Find where the given text appears and provide that cell's center as (X, Y) coordinate. 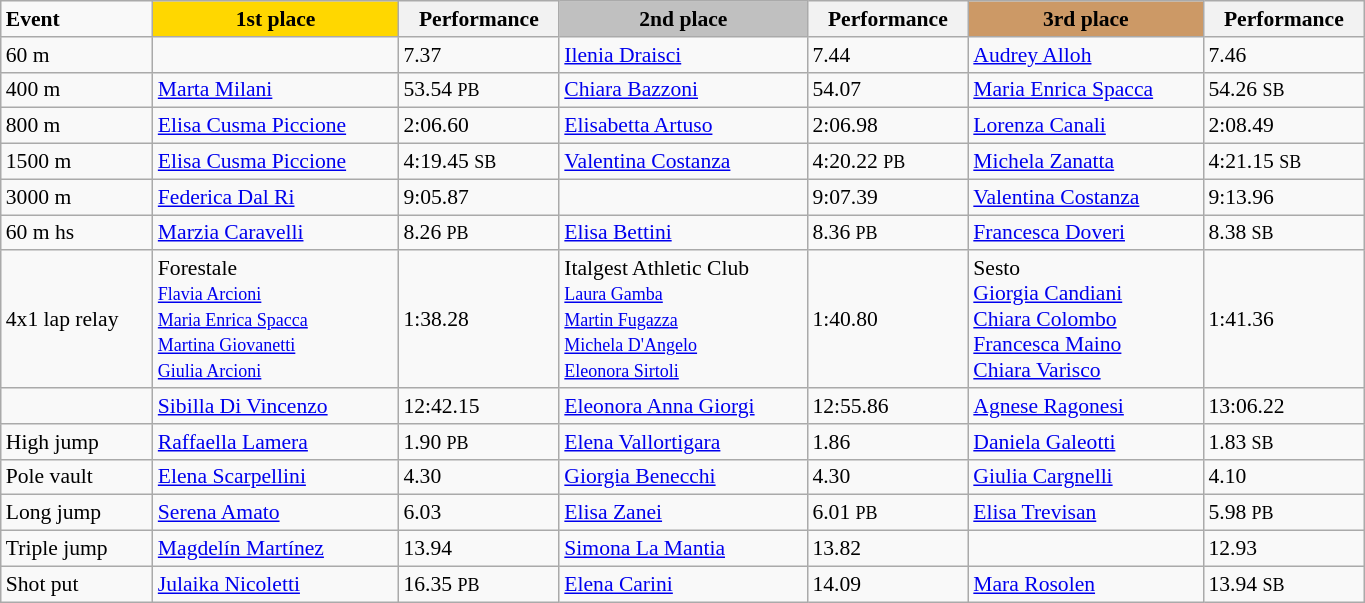
Michela Zanatta (1086, 162)
Elisa Zanei (683, 513)
1.90 PB (478, 442)
1.86 (888, 442)
9:07.39 (888, 197)
High jump (77, 442)
4:20.22 PB (888, 162)
3rd place (1086, 19)
16.35 PB (478, 584)
Elena Scarpellini (276, 477)
7.37 (478, 55)
Elisa Trevisan (1086, 513)
1500 m (77, 162)
7.46 (1284, 55)
8.38 SB (1284, 233)
Lorenza Canali (1086, 126)
Simona La Mantia (683, 549)
6.01 PB (888, 513)
53.54 PB (478, 90)
13.82 (888, 549)
Giulia Cargnelli (1086, 477)
Daniela Galeotti (1086, 442)
Eleonora Anna Giorgi (683, 406)
Long jump (77, 513)
6.03 (478, 513)
Magdelín Martínez (276, 549)
13.94 SB (1284, 584)
12:42.15 (478, 406)
Federica Dal Ri (276, 197)
12.93 (1284, 549)
Shot put (77, 584)
9:05.87 (478, 197)
13.94 (478, 549)
4:21.15 SB (1284, 162)
Elisabetta Artuso (683, 126)
1st place (276, 19)
Francesca Doveri (1086, 233)
14.09 (888, 584)
8.36 PB (888, 233)
1:41.36 (1284, 320)
12:55.86 (888, 406)
1:38.28 (478, 320)
Sibilla Di Vincenzo (276, 406)
Forestale Flavia Arcioni Maria Enrica Spacca Martina Giovanetti Giulia Arcioni (276, 320)
Mara Rosolen (1086, 584)
Julaika Nicoletti (276, 584)
2:08.49 (1284, 126)
Audrey Alloh (1086, 55)
Agnese Ragonesi (1086, 406)
Elena Carini (683, 584)
Triple jump (77, 549)
800 m (77, 126)
Marzia Caravelli (276, 233)
Pole vault (77, 477)
1:40.80 (888, 320)
Raffaella Lamera (276, 442)
5.98 PB (1284, 513)
9:13.96 (1284, 197)
2nd place (683, 19)
400 m (77, 90)
Sesto Giorgia Candiani Chiara Colombo Francesca Maino Chiara Varisco (1086, 320)
Elisa Bettini (683, 233)
Serena Amato (276, 513)
4:19.45 SB (478, 162)
Event (77, 19)
54.26 SB (1284, 90)
13:06.22 (1284, 406)
1.83 SB (1284, 442)
3000 m (77, 197)
60 m (77, 55)
54.07 (888, 90)
Giorgia Benecchi (683, 477)
Ilenia Draisci (683, 55)
8.26 PB (478, 233)
2:06.98 (888, 126)
Chiara Bazzoni (683, 90)
Elena Vallortigara (683, 442)
Marta Milani (276, 90)
Italgest Athletic Club Laura Gamba Martin Fugazza Michela D'Angelo Eleonora Sirtoli (683, 320)
4.10 (1284, 477)
Maria Enrica Spacca (1086, 90)
60 m hs (77, 233)
4x1 lap relay (77, 320)
7.44 (888, 55)
2:06.60 (478, 126)
